Find where the given text appears and provide that cell's center as (X, Y) coordinate. 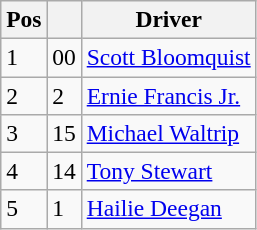
Hailie Deegan (168, 209)
3 (24, 133)
Michael Waltrip (168, 133)
Driver (168, 19)
14 (64, 171)
Scott Bloomquist (168, 57)
Ernie Francis Jr. (168, 95)
5 (24, 209)
00 (64, 57)
15 (64, 133)
Pos (24, 19)
4 (24, 171)
Tony Stewart (168, 171)
